Detect which cell encompasses the target text, then output its [x, y] center coordinate. 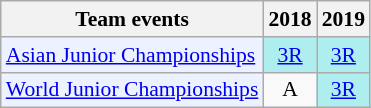
World Junior Championships [132, 90]
2018 [290, 19]
Asian Junior Championships [132, 55]
Team events [132, 19]
2019 [344, 19]
A [290, 90]
